Detect which cell encompasses the target text, then output its (X, Y) center coordinate. 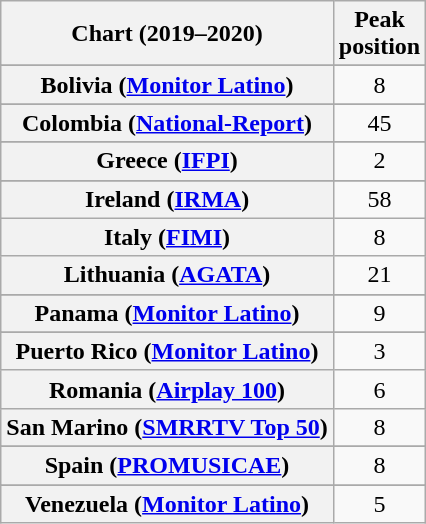
Colombia (National-Report) (168, 123)
Venezuela (Monitor Latino) (168, 503)
San Marino (SMRRTV Top 50) (168, 427)
Peakposition (379, 34)
Bolivia (Monitor Latino) (168, 85)
Greece (IFPI) (168, 161)
Puerto Rico (Monitor Latino) (168, 351)
2 (379, 161)
Italy (FIMI) (168, 237)
Spain (PROMUSICAE) (168, 465)
Panama (Monitor Latino) (168, 313)
58 (379, 199)
Chart (2019–2020) (168, 34)
6 (379, 389)
Lithuania (AGATA) (168, 275)
5 (379, 503)
Romania (Airplay 100) (168, 389)
9 (379, 313)
45 (379, 123)
21 (379, 275)
3 (379, 351)
Ireland (IRMA) (168, 199)
